Return [X, Y] of the center of cell containing provided text 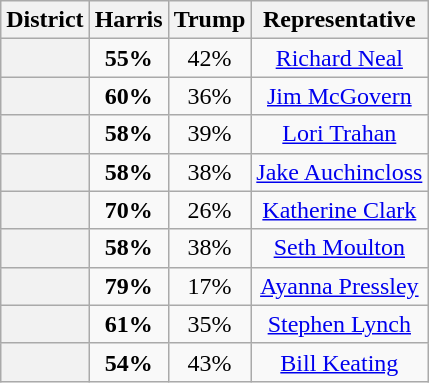
70% [128, 210]
Katherine Clark [340, 210]
Richard Neal [340, 58]
17% [210, 286]
39% [210, 134]
Jake Auchincloss [340, 172]
Bill Keating [340, 362]
26% [210, 210]
43% [210, 362]
61% [128, 324]
Lori Trahan [340, 134]
Ayanna Pressley [340, 286]
60% [128, 96]
79% [128, 286]
Stephen Lynch [340, 324]
Harris [128, 20]
35% [210, 324]
36% [210, 96]
Representative [340, 20]
42% [210, 58]
District [45, 20]
Trump [210, 20]
54% [128, 362]
Jim McGovern [340, 96]
55% [128, 58]
Seth Moulton [340, 248]
